Identify which cell holds the provided text, then report its (x, y) central coordinate. 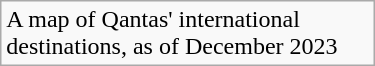
A map of Qantas' international destinations, as of December 2023 (188, 34)
